Pinpoint the cell where the given text exists, returning its (x, y) midpoint coordinate. 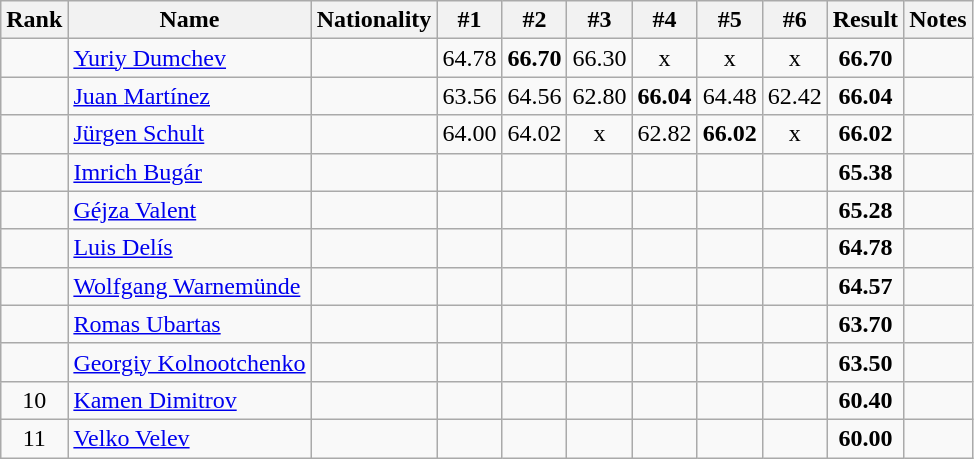
Velko Velev (190, 438)
62.82 (664, 134)
#1 (470, 20)
64.56 (534, 96)
64.02 (534, 134)
Yuriy Dumchev (190, 58)
60.00 (865, 438)
Notes (938, 20)
62.42 (794, 96)
63.56 (470, 96)
Kamen Dimitrov (190, 400)
Romas Ubartas (190, 324)
10 (34, 400)
#4 (664, 20)
Result (865, 20)
Rank (34, 20)
#5 (730, 20)
62.80 (600, 96)
#3 (600, 20)
60.40 (865, 400)
Name (190, 20)
Georgiy Kolnootchenko (190, 362)
Imrich Bugár (190, 172)
11 (34, 438)
65.28 (865, 210)
Géjza Valent (190, 210)
#6 (794, 20)
64.48 (730, 96)
Nationality (374, 20)
63.50 (865, 362)
Jürgen Schult (190, 134)
Juan Martínez (190, 96)
Luis Delís (190, 248)
64.57 (865, 286)
64.00 (470, 134)
63.70 (865, 324)
65.38 (865, 172)
66.30 (600, 58)
#2 (534, 20)
Wolfgang Warnemünde (190, 286)
